Extract the (x, y) coordinate from the center of the cell holding the provided text.  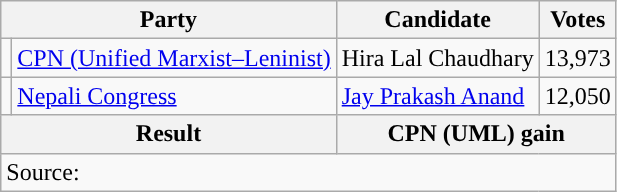
CPN (UML) gain (476, 134)
Jay Prakash Anand (438, 96)
Hira Lal Chaudhary (438, 58)
13,973 (578, 58)
CPN (Unified Marxist–Leninist) (174, 58)
Result (168, 134)
Votes (578, 20)
Source: (308, 172)
Candidate (438, 20)
12,050 (578, 96)
Party (168, 20)
Nepali Congress (174, 96)
